Output the (x, y) coordinate of the center of the cell containing the given text.  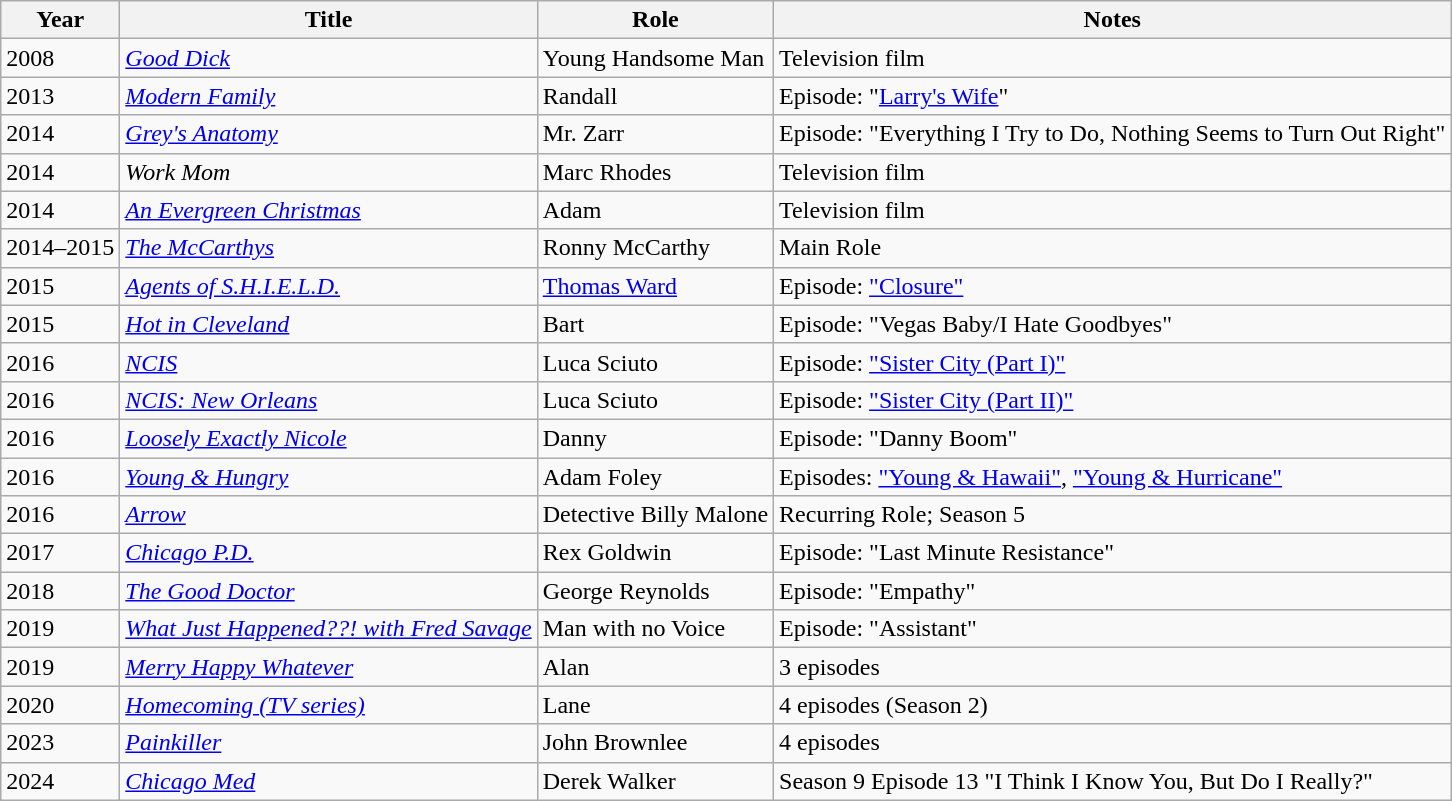
2008 (60, 58)
Detective Billy Malone (655, 515)
2013 (60, 96)
Chicago P.D. (328, 553)
Marc Rhodes (655, 172)
Danny (655, 438)
Episode: "Larry's Wife" (1112, 96)
Notes (1112, 20)
Modern Family (328, 96)
Adam Foley (655, 477)
Work Mom (328, 172)
2018 (60, 591)
Episode: "Sister City (Part I)" (1112, 362)
4 episodes (1112, 743)
Rex Goldwin (655, 553)
Arrow (328, 515)
Chicago Med (328, 781)
Adam (655, 210)
Grey's Anatomy (328, 134)
Derek Walker (655, 781)
Recurring Role; Season 5 (1112, 515)
3 episodes (1112, 667)
What Just Happened??! with Fred Savage (328, 629)
Episode: "Vegas Baby/I Hate Goodbyes" (1112, 324)
Homecoming (TV series) (328, 705)
Episode: "Empathy" (1112, 591)
The Good Doctor (328, 591)
2014–2015 (60, 248)
Episode: "Last Minute Resistance" (1112, 553)
Merry Happy Whatever (328, 667)
4 episodes (Season 2) (1112, 705)
Episode: "Danny Boom" (1112, 438)
Painkiller (328, 743)
Title (328, 20)
Agents of S.H.I.E.L.D. (328, 286)
John Brownlee (655, 743)
2020 (60, 705)
Young Handsome Man (655, 58)
Young & Hungry (328, 477)
Hot in Cleveland (328, 324)
Thomas Ward (655, 286)
An Evergreen Christmas (328, 210)
Good Dick (328, 58)
2017 (60, 553)
2023 (60, 743)
NCIS (328, 362)
Loosely Exactly Nicole (328, 438)
Alan (655, 667)
Lane (655, 705)
Role (655, 20)
Man with no Voice (655, 629)
Episode: "Closure" (1112, 286)
Bart (655, 324)
George Reynolds (655, 591)
The McCarthys (328, 248)
Episode: "Sister City (Part II)" (1112, 400)
Main Role (1112, 248)
Episode: "Everything I Try to Do, Nothing Seems to Turn Out Right" (1112, 134)
Episodes: "Young & Hawaii", "Young & Hurricane" (1112, 477)
Episode: "Assistant" (1112, 629)
Mr. Zarr (655, 134)
NCIS: New Orleans (328, 400)
Randall (655, 96)
2024 (60, 781)
Year (60, 20)
Season 9 Episode 13 "I Think I Know You, But Do I Really?" (1112, 781)
Ronny McCarthy (655, 248)
